From the cell containing the given text, extract its center point as (x, y) coordinate. 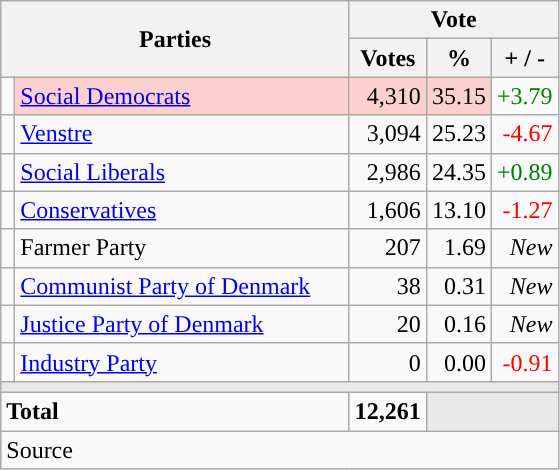
Justice Party of Denmark (182, 324)
0.16 (458, 324)
1.69 (458, 248)
Vote (454, 20)
0 (388, 362)
Communist Party of Denmark (182, 286)
25.23 (458, 134)
Farmer Party (182, 248)
24.35 (458, 172)
Source (280, 449)
13.10 (458, 210)
% (458, 58)
3,094 (388, 134)
Social Liberals (182, 172)
0.31 (458, 286)
Parties (176, 39)
Total (176, 411)
+3.79 (524, 96)
38 (388, 286)
20 (388, 324)
-4.67 (524, 134)
4,310 (388, 96)
Conservatives (182, 210)
+ / - (524, 58)
2,986 (388, 172)
1,606 (388, 210)
Social Democrats (182, 96)
Votes (388, 58)
Industry Party (182, 362)
Venstre (182, 134)
207 (388, 248)
12,261 (388, 411)
+0.89 (524, 172)
35.15 (458, 96)
0.00 (458, 362)
-0.91 (524, 362)
-1.27 (524, 210)
